Search for the cell housing the specified text and yield its (X, Y) center coordinate. 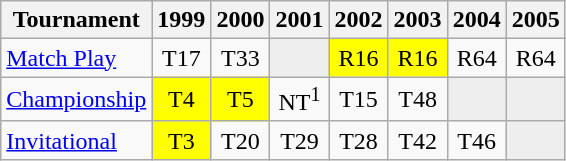
T15 (358, 100)
2000 (240, 20)
T46 (476, 140)
Match Play (76, 58)
T33 (240, 58)
Invitational (76, 140)
Tournament (76, 20)
T4 (182, 100)
2001 (300, 20)
T48 (418, 100)
2005 (536, 20)
T5 (240, 100)
2002 (358, 20)
T3 (182, 140)
Championship (76, 100)
2004 (476, 20)
T17 (182, 58)
T20 (240, 140)
T28 (358, 140)
2003 (418, 20)
1999 (182, 20)
T42 (418, 140)
T29 (300, 140)
NT1 (300, 100)
